Capture the cell that displays the provided text and extract its [x, y] central coordinate. 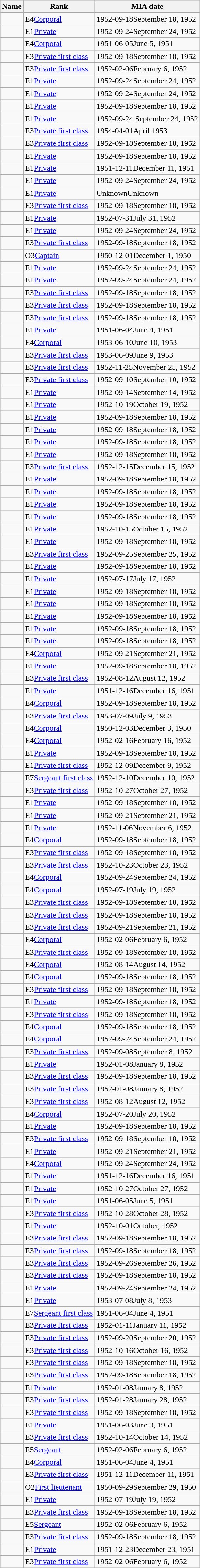
1952-10-19October 19, 1952 [147, 405]
1952-09-24 September 24, 1952 [147, 118]
1951-12-23December 23, 1951 [147, 1549]
1952-10-01October, 1952 [147, 1226]
1952-07-31July 31, 1952 [147, 218]
1952-09-14September 14, 1952 [147, 392]
1953-06-09June 9, 1953 [147, 355]
1952-11-25November 25, 1952 [147, 367]
1952-10-15October 15, 1952 [147, 529]
1952-10-16October 16, 1952 [147, 1350]
1952-02-16February 16, 1952 [147, 740]
O3Captain [59, 255]
1952-01-28January 28, 1952 [147, 1400]
1953-06-10June 10, 1953 [147, 342]
1953-07-08July 8, 1953 [147, 1300]
1952-08-14August 14, 1952 [147, 965]
Rank [59, 7]
1953-07-09July 9, 1953 [147, 716]
1952-09-10September 10, 1952 [147, 380]
1952-09-26September 26, 1952 [147, 1263]
1952-11-06November 6, 1952 [147, 828]
MIA date [147, 7]
1952-01-11January 11, 1952 [147, 1325]
1952-12-09December 9, 1952 [147, 766]
1954-04-01April 1953 [147, 131]
1952-12-10December 10, 1952 [147, 778]
Name [12, 7]
UnknownUnknown [147, 193]
1952-09-20September 20, 1952 [147, 1338]
1952-09-08September 8, 1952 [147, 1052]
1952-12-15December 15, 1952 [147, 467]
1952-09-25September 25, 1952 [147, 554]
1952-10-28October 28, 1952 [147, 1213]
1952-10-14October 14, 1952 [147, 1437]
1952-10-23October 23, 1952 [147, 865]
1951-06-03June 3, 1951 [147, 1425]
E1Private first class [59, 766]
1952-07-20July 20, 1952 [147, 1114]
1950-12-01December 1, 1950 [147, 255]
O2First lieutenant [59, 1487]
1950-09-29September 29, 1950 [147, 1487]
1950-12-03December 3, 1950 [147, 728]
1952-07-17July 17, 1952 [147, 579]
